Locate the cell with the specified text and output its (X, Y) center coordinate. 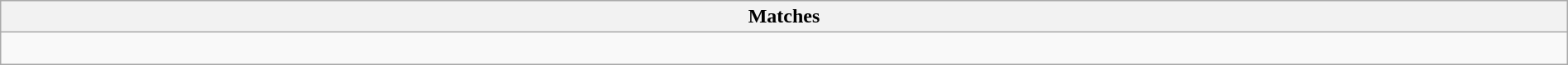
Matches (784, 17)
